Search for the cell housing the specified text and yield its [X, Y] center coordinate. 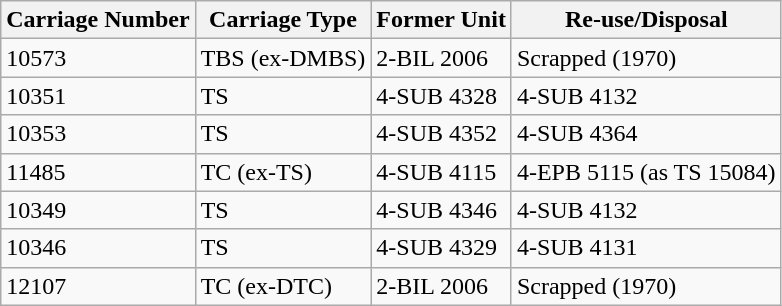
4-SUB 4329 [442, 248]
4-SUB 4328 [442, 96]
4-EPB 5115 (as TS 15084) [646, 172]
Carriage Type [283, 20]
Carriage Number [98, 20]
Re-use/Disposal [646, 20]
4-SUB 4352 [442, 134]
10346 [98, 248]
10349 [98, 210]
TC (ex-DTC) [283, 286]
4-SUB 4115 [442, 172]
4-SUB 4364 [646, 134]
10351 [98, 96]
12107 [98, 286]
Former Unit [442, 20]
4-SUB 4131 [646, 248]
TC (ex-TS) [283, 172]
10353 [98, 134]
TBS (ex-DMBS) [283, 58]
10573 [98, 58]
4-SUB 4346 [442, 210]
11485 [98, 172]
